Search for the cell housing the specified text and yield its [x, y] center coordinate. 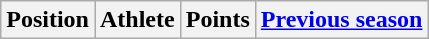
Points [218, 20]
Position [48, 20]
Previous season [342, 20]
Athlete [137, 20]
